Output the (x, y) coordinate of the center of the cell containing the given text.  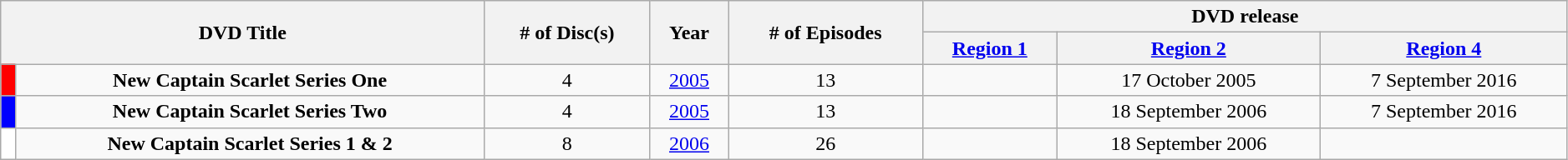
26 (825, 143)
New Captain Scarlet Series Two (249, 112)
Year (689, 32)
Region 1 (989, 48)
# of Disc(s) (567, 32)
17 October 2005 (1188, 80)
New Captain Scarlet Series 1 & 2 (249, 143)
DVD release (1245, 17)
2006 (689, 143)
Region 2 (1188, 48)
Region 4 (1444, 48)
DVD Title (242, 32)
New Captain Scarlet Series One (249, 80)
8 (567, 143)
# of Episodes (825, 32)
